Identify which cell holds the provided text, then report its (X, Y) central coordinate. 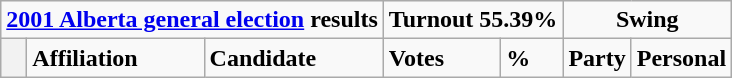
Turnout 55.39% (473, 20)
2001 Alberta general election results (192, 20)
Votes (442, 58)
Party (597, 58)
Personal (681, 58)
Swing (648, 20)
Affiliation (116, 58)
Candidate (294, 58)
% (532, 58)
